Search for the cell housing the specified text and yield its [X, Y] center coordinate. 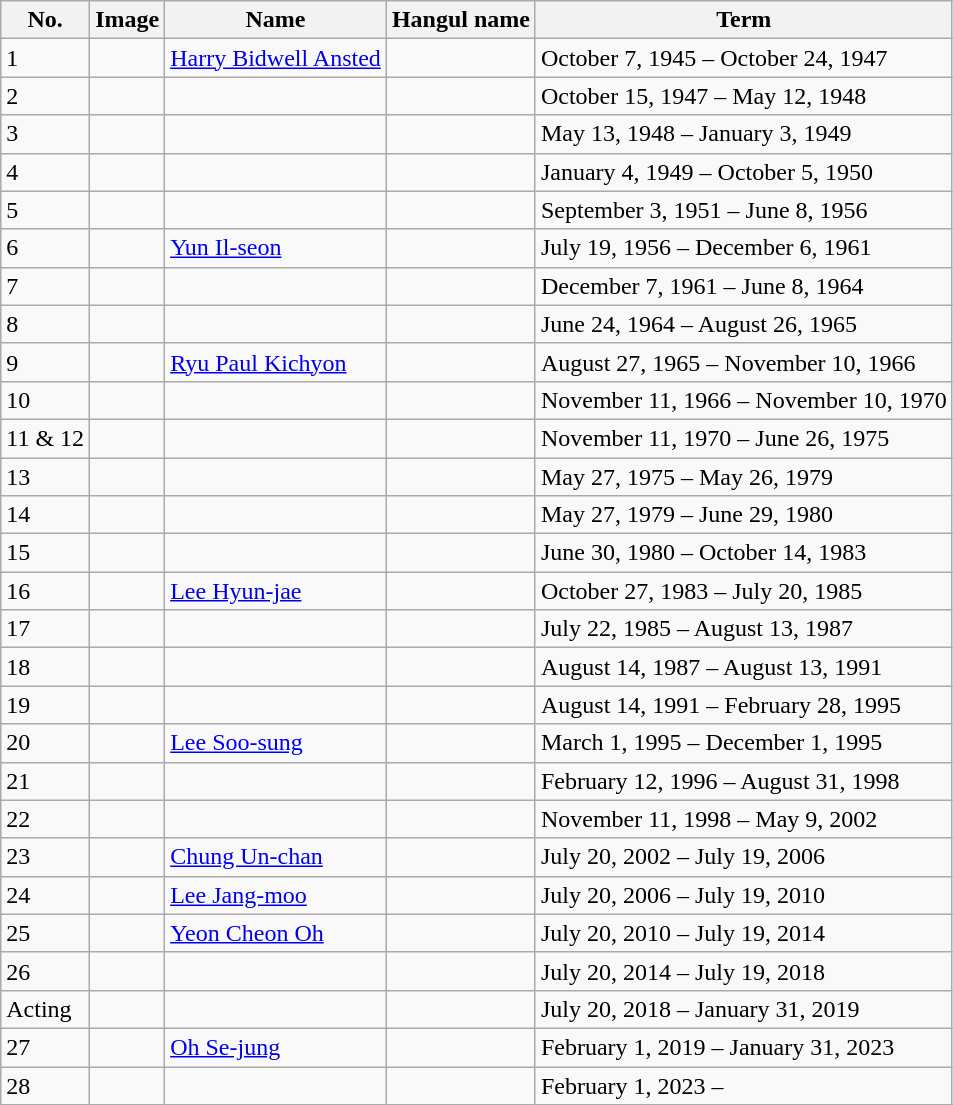
18 [46, 667]
June 30, 1980 – October 14, 1983 [744, 553]
Acting [46, 1009]
July 20, 2018 – January 31, 2019 [744, 1009]
May 13, 1948 – January 3, 1949 [744, 134]
January 4, 1949 – October 5, 1950 [744, 172]
September 3, 1951 – June 8, 1956 [744, 210]
7 [46, 286]
1 [46, 58]
October 15, 1947 – May 12, 1948 [744, 96]
3 [46, 134]
March 1, 1995 – December 1, 1995 [744, 743]
20 [46, 743]
25 [46, 933]
Term [744, 20]
Lee Hyun-jae [276, 591]
Chung Un-chan [276, 857]
No. [46, 20]
19 [46, 705]
August 14, 1991 – February 28, 1995 [744, 705]
15 [46, 553]
October 27, 1983 – July 20, 1985 [744, 591]
22 [46, 819]
13 [46, 477]
8 [46, 324]
Name [276, 20]
December 7, 1961 – June 8, 1964 [744, 286]
October 7, 1945 – October 24, 1947 [744, 58]
24 [46, 895]
9 [46, 362]
21 [46, 781]
July 19, 1956 – December 6, 1961 [744, 248]
November 11, 1998 – May 9, 2002 [744, 819]
November 11, 1970 – June 26, 1975 [744, 438]
July 20, 2010 – July 19, 2014 [744, 933]
28 [46, 1085]
July 20, 2006 – July 19, 2010 [744, 895]
Ryu Paul Kichyon [276, 362]
26 [46, 971]
27 [46, 1047]
July 20, 2014 – July 19, 2018 [744, 971]
6 [46, 248]
Hangul name [460, 20]
Lee Jang-moo [276, 895]
23 [46, 857]
Image [128, 20]
16 [46, 591]
July 20, 2002 – July 19, 2006 [744, 857]
4 [46, 172]
Lee Soo-sung [276, 743]
10 [46, 400]
14 [46, 515]
Yeon Cheon Oh [276, 933]
February 1, 2019 – January 31, 2023 [744, 1047]
February 12, 1996 – August 31, 1998 [744, 781]
February 1, 2023 – [744, 1085]
Oh Se-jung [276, 1047]
Yun Il-seon [276, 248]
Harry Bidwell Ansted [276, 58]
August 27, 1965 – November 10, 1966 [744, 362]
5 [46, 210]
June 24, 1964 – August 26, 1965 [744, 324]
May 27, 1979 – June 29, 1980 [744, 515]
August 14, 1987 – August 13, 1991 [744, 667]
11 & 12 [46, 438]
July 22, 1985 – August 13, 1987 [744, 629]
November 11, 1966 – November 10, 1970 [744, 400]
May 27, 1975 – May 26, 1979 [744, 477]
2 [46, 96]
17 [46, 629]
